Output the [X, Y] coordinate of the center of the cell containing the given text.  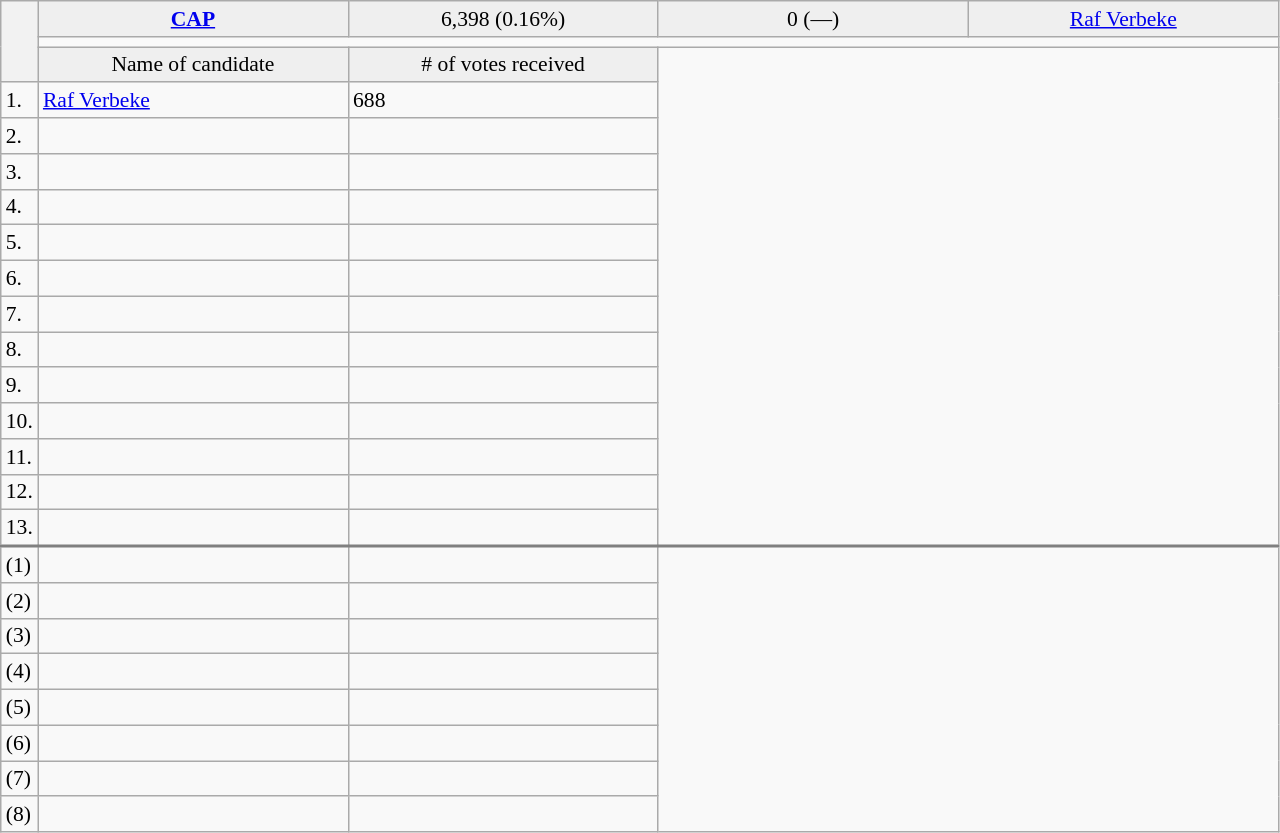
# of votes received [503, 65]
(8) [20, 815]
(5) [20, 708]
(1) [20, 564]
688 [503, 101]
7. [20, 314]
(2) [20, 601]
8. [20, 350]
(7) [20, 779]
3. [20, 172]
11. [20, 457]
10. [20, 421]
13. [20, 528]
0 (—) [813, 19]
1. [20, 101]
9. [20, 386]
(6) [20, 743]
5. [20, 243]
(4) [20, 672]
6. [20, 279]
(3) [20, 636]
4. [20, 207]
12. [20, 492]
CAP [193, 19]
2. [20, 136]
6,398 (0.16%) [503, 19]
Name of candidate [193, 65]
